Return the [X, Y] coordinate for the center point of the cell that contains the specified text.  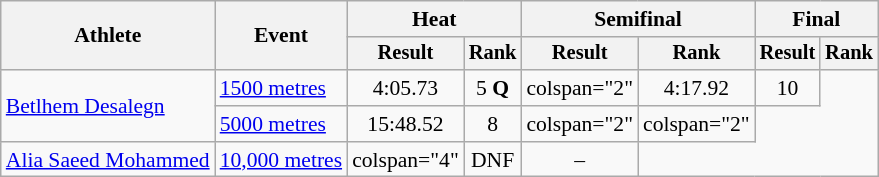
Heat [434, 19]
Final [816, 19]
Event [281, 36]
Athlete [108, 36]
1500 metres [281, 88]
Semifinal [638, 19]
5 Q [493, 88]
4:05.73 [406, 88]
Betlhem Desalegn [108, 106]
10 [788, 88]
4:17.92 [696, 88]
15:48.52 [406, 124]
5000 metres [281, 124]
8 [493, 124]
